Scan for the cell matching the given text and deliver its [x, y] coordinate at center. 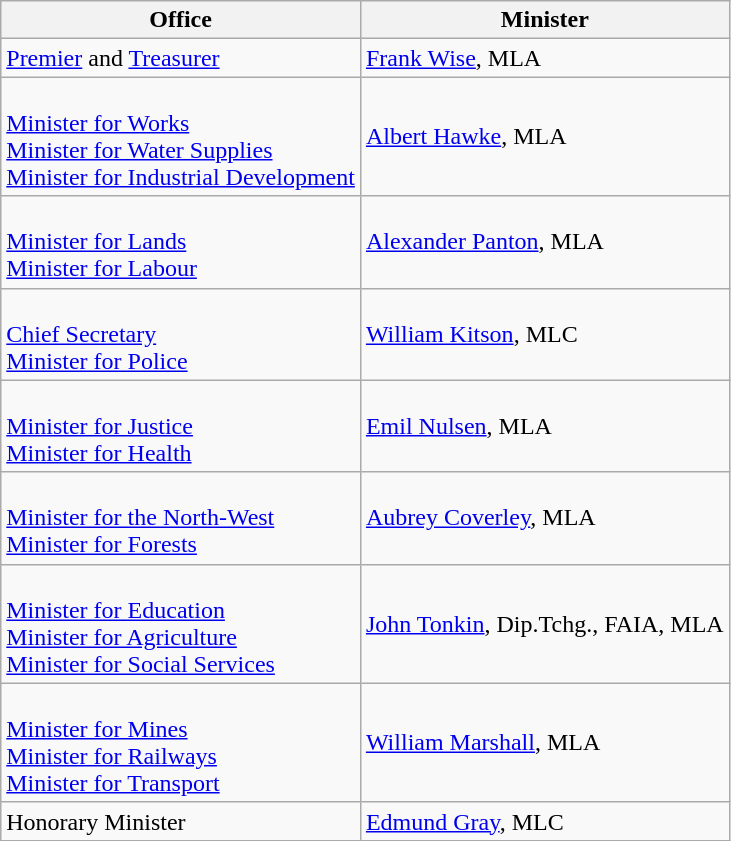
Albert Hawke, MLA [544, 136]
Emil Nulsen, MLA [544, 426]
Minister for Works Minister for Water Supplies Minister for Industrial Development [181, 136]
Aubrey Coverley, MLA [544, 518]
Office [181, 20]
John Tonkin, Dip.Tchg., FAIA, MLA [544, 624]
William Kitson, MLC [544, 334]
Honorary Minister [181, 821]
Edmund Gray, MLC [544, 821]
Premier and Treasurer [181, 58]
Frank Wise, MLA [544, 58]
Minister for Mines Minister for Railways Minister for Transport [181, 742]
Alexander Panton, MLA [544, 242]
Minister for Lands Minister for Labour [181, 242]
Chief Secretary Minister for Police [181, 334]
Minister for Justice Minister for Health [181, 426]
Minister [544, 20]
Minister for Education Minister for Agriculture Minister for Social Services [181, 624]
William Marshall, MLA [544, 742]
Minister for the North-West Minister for Forests [181, 518]
